Locate the cell with the specified text and output its [x, y] center coordinate. 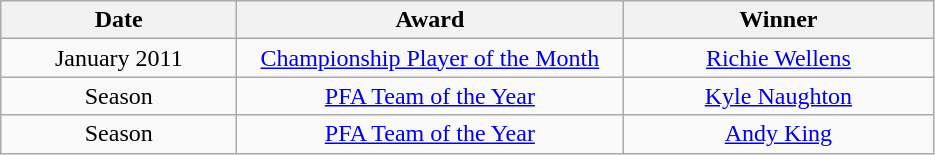
Award [430, 20]
Richie Wellens [778, 58]
Kyle Naughton [778, 96]
Andy King [778, 134]
Date [119, 20]
Winner [778, 20]
Championship Player of the Month [430, 58]
January 2011 [119, 58]
